Locate the cell with the specified text and output its [X, Y] center coordinate. 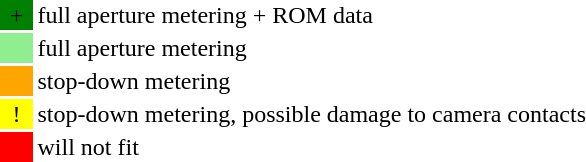
! [16, 114]
+ [16, 15]
